Identify which cell holds the provided text, then report its [X, Y] central coordinate. 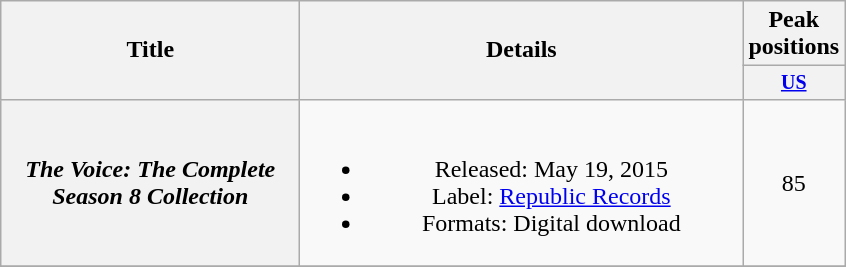
Details [522, 50]
85 [794, 182]
US [794, 82]
Peakpositions [794, 34]
Released: May 19, 2015Label: Republic RecordsFormats: Digital download [522, 182]
Title [150, 50]
The Voice: The CompleteSeason 8 Collection [150, 182]
